Find where the given text appears and provide that cell's center as [x, y] coordinate. 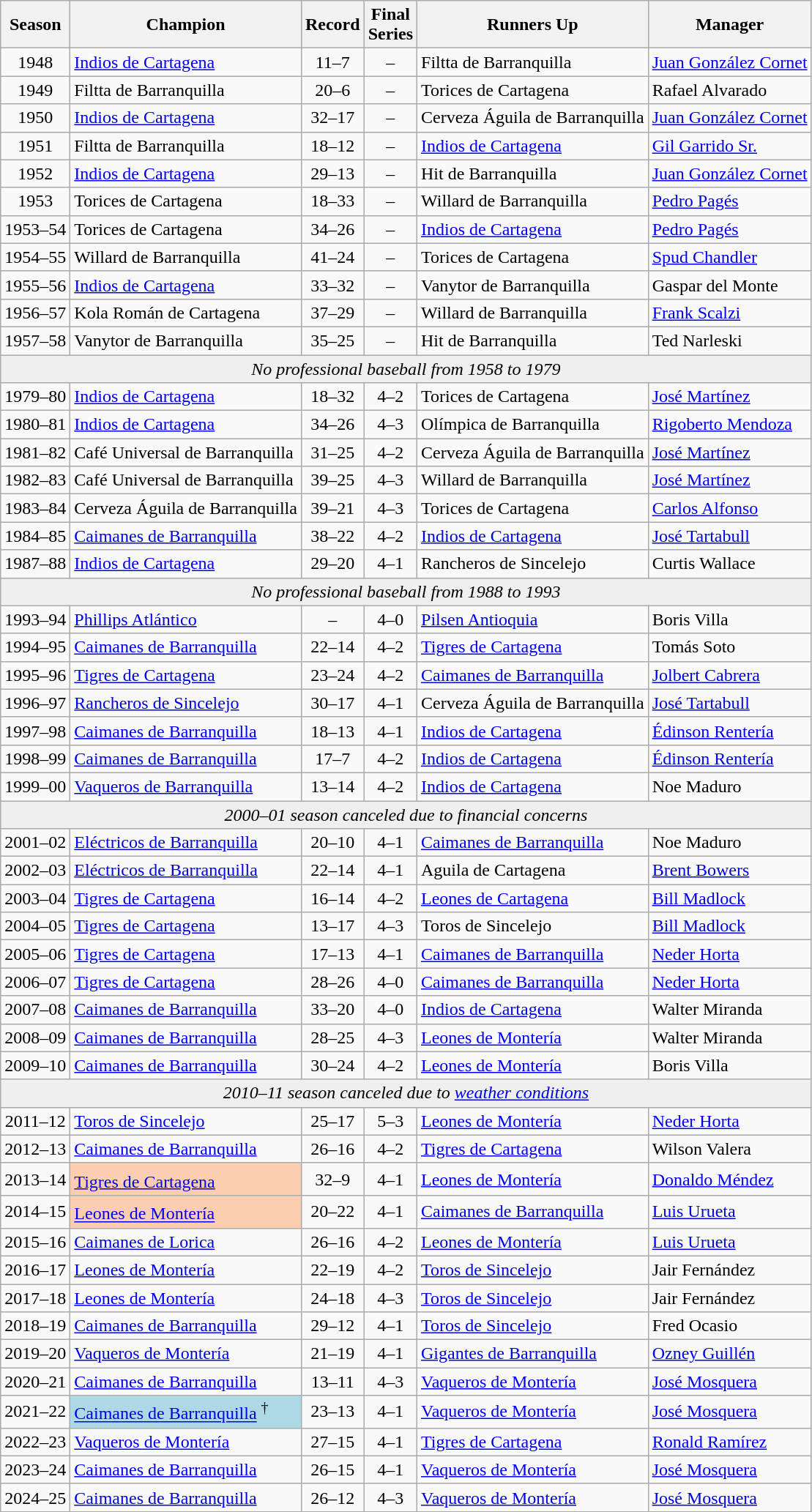
Record [332, 25]
Season [35, 25]
Kola Román de Cartagena [186, 313]
Caimanes de Lorica [186, 1242]
31–25 [332, 453]
27–15 [332, 1442]
1948 [35, 62]
1994–95 [35, 647]
2015–16 [35, 1242]
13–11 [332, 1382]
25–17 [332, 1121]
2011–12 [35, 1121]
No professional baseball from 1958 to 1979 [406, 368]
Aguila de Cartagena [533, 871]
Manager [729, 25]
1982–83 [35, 480]
1983–84 [35, 508]
Phillips Atlántico [186, 619]
30–17 [332, 703]
33–20 [332, 1010]
32–9 [332, 1179]
2000–01 season canceled due to financial concerns [406, 815]
29–12 [332, 1326]
39–25 [332, 480]
1956–57 [35, 313]
23–24 [332, 675]
18–13 [332, 731]
Gigantes de Barranquilla [533, 1354]
2001–02 [35, 843]
2009–10 [35, 1065]
2023–24 [35, 1470]
18–12 [332, 146]
Gil Garrido Sr. [729, 146]
20–10 [332, 843]
1997–98 [35, 731]
18–33 [332, 201]
1981–82 [35, 453]
1984–85 [35, 536]
1996–97 [35, 703]
1949 [35, 90]
20–22 [332, 1213]
26–15 [332, 1470]
17–7 [332, 759]
Ted Narleski [729, 340]
2007–08 [35, 1010]
37–29 [332, 313]
Frank Scalzi [729, 313]
1953–54 [35, 229]
1993–94 [35, 619]
2017–18 [35, 1298]
26–12 [332, 1497]
Carlos Alfonso [729, 508]
Caimanes de Barranquilla † [186, 1412]
21–19 [332, 1354]
FinalSeries [390, 25]
33–32 [332, 285]
16–14 [332, 898]
2020–21 [35, 1382]
1995–96 [35, 675]
Ozney Guillén [729, 1354]
30–24 [332, 1065]
1954–55 [35, 257]
1957–58 [35, 340]
22–19 [332, 1270]
2003–04 [35, 898]
Fred Ocasio [729, 1326]
Rigoberto Mendoza [729, 425]
Ronald Ramírez [729, 1442]
2021–22 [35, 1412]
No professional baseball from 1988 to 1993 [406, 592]
Vaqueros de Barranquilla [186, 786]
Spud Chandler [729, 257]
32–17 [332, 118]
2018–19 [35, 1326]
38–22 [332, 536]
Donaldo Méndez [729, 1179]
Pilsen Antioquia [533, 619]
29–13 [332, 174]
1955–56 [35, 285]
Gaspar del Monte [729, 285]
2014–15 [35, 1213]
Leones de Cartagena [533, 898]
5–3 [390, 1121]
13–17 [332, 926]
1979–80 [35, 397]
2002–03 [35, 871]
41–24 [332, 257]
Olímpica de Barranquilla [533, 425]
2008–09 [35, 1038]
Tomás Soto [729, 647]
1951 [35, 146]
13–14 [332, 786]
2010–11 season canceled due to weather conditions [406, 1093]
18–32 [332, 397]
Curtis Wallace [729, 564]
28–26 [332, 982]
1998–99 [35, 759]
2024–25 [35, 1497]
1950 [35, 118]
2013–14 [35, 1179]
2022–23 [35, 1442]
Brent Bowers [729, 871]
2004–05 [35, 926]
17–13 [332, 954]
2019–20 [35, 1354]
28–25 [332, 1038]
11–7 [332, 62]
1980–81 [35, 425]
1952 [35, 174]
35–25 [332, 340]
1999–00 [35, 786]
2012–13 [35, 1149]
Wilson Valera [729, 1149]
Jolbert Cabrera [729, 675]
29–20 [332, 564]
Rafael Alvarado [729, 90]
2016–17 [35, 1270]
23–13 [332, 1412]
2006–07 [35, 982]
1953 [35, 201]
Champion [186, 25]
39–21 [332, 508]
1987–88 [35, 564]
2005–06 [35, 954]
24–18 [332, 1298]
Runners Up [533, 25]
20–6 [332, 90]
